Return [x, y] of the center of cell containing provided text 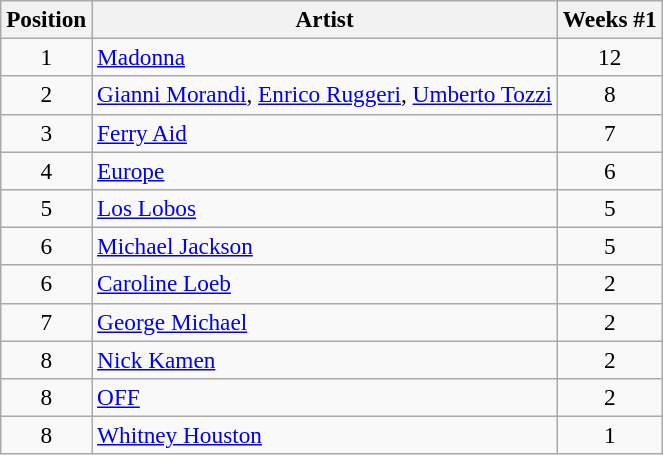
3 [46, 133]
4 [46, 170]
Ferry Aid [325, 133]
Whitney Houston [325, 435]
Position [46, 19]
12 [610, 57]
Caroline Loeb [325, 284]
Madonna [325, 57]
Europe [325, 170]
George Michael [325, 322]
Nick Kamen [325, 359]
OFF [325, 397]
Artist [325, 19]
Los Lobos [325, 208]
Gianni Morandi, Enrico Ruggeri, Umberto Tozzi [325, 95]
Michael Jackson [325, 246]
Weeks #1 [610, 19]
